Search for the cell housing the specified text and yield its (X, Y) center coordinate. 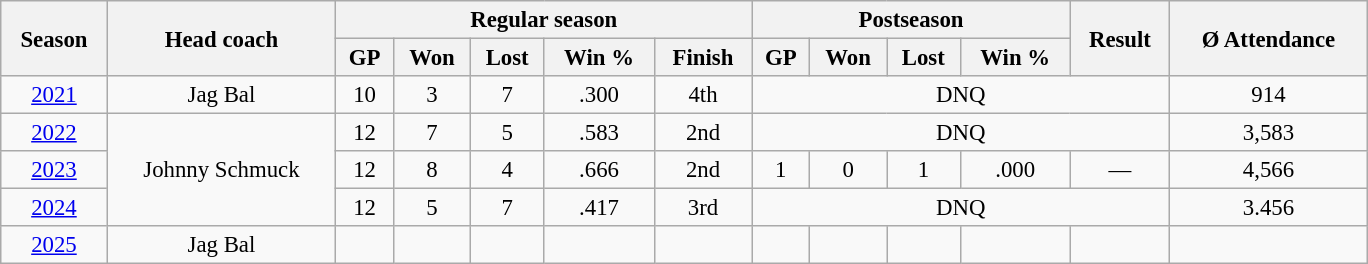
Johnny Schmuck (222, 170)
3.456 (1269, 208)
3 (432, 95)
2022 (54, 133)
10 (365, 95)
4 (506, 170)
2024 (54, 208)
.666 (599, 170)
Ø Attendance (1269, 38)
Result (1120, 38)
.417 (599, 208)
4,566 (1269, 170)
4th (703, 95)
3rd (703, 208)
— (1120, 170)
.000 (1015, 170)
2021 (54, 95)
8 (432, 170)
2025 (54, 245)
.300 (599, 95)
Head coach (222, 38)
2023 (54, 170)
.583 (599, 133)
Season (54, 38)
914 (1269, 95)
Postseason (911, 20)
Regular season (544, 20)
Finish (703, 58)
0 (848, 170)
3,583 (1269, 133)
